Capture the cell that displays the provided text and extract its (X, Y) central coordinate. 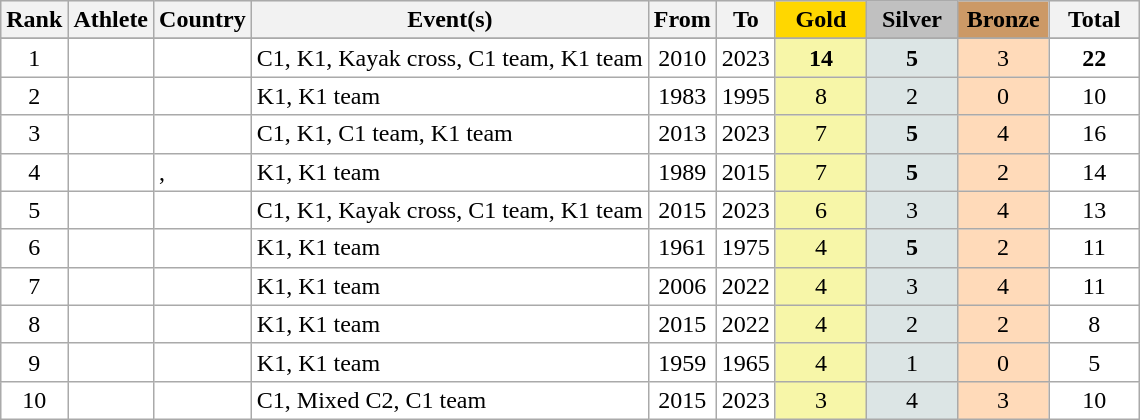
To (746, 20)
16 (1094, 134)
From (682, 20)
22 (1094, 58)
Rank (34, 20)
2010 (682, 58)
1989 (682, 172)
1983 (682, 96)
C1, Mixed C2, C1 team (450, 400)
Total (1094, 20)
Silver (912, 20)
Bronze (1004, 20)
Athlete (111, 20)
Gold (820, 20)
Event(s) (450, 20)
1959 (682, 362)
9 (34, 362)
Country (203, 20)
1961 (682, 248)
1975 (746, 248)
1995 (746, 96)
C1, K1, C1 team, K1 team (450, 134)
, (203, 172)
2006 (682, 286)
2013 (682, 134)
13 (1094, 210)
1965 (746, 362)
